Output the [X, Y] coordinate of the center of the cell containing the given text.  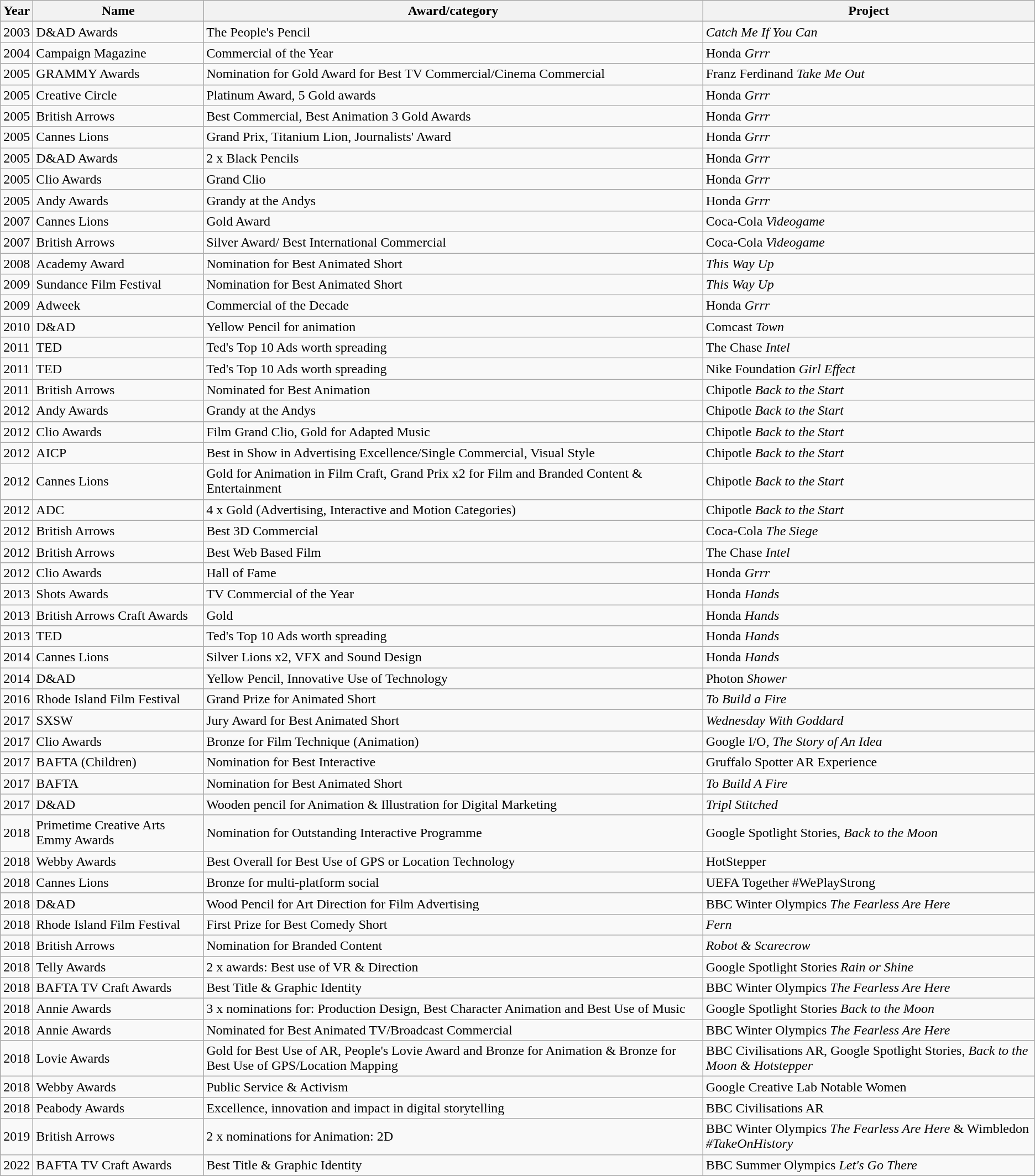
2008 [17, 264]
Coca-Cola The Siege [869, 531]
Gruffalo Spotter AR Experience [869, 762]
Grand Clio [453, 179]
2022 [17, 1165]
Nomination for Outstanding Interactive Programme [453, 833]
TV Commercial of the Year [453, 594]
Best in Show in Advertising Excellence/Single Commercial, Visual Style [453, 453]
Nominated for Best Animated TV/Broadcast Commercial [453, 1030]
Google I/O, The Story of An Idea [869, 741]
2 x awards: Best use of VR & Direction [453, 967]
2004 [17, 53]
ADC [118, 510]
Wood Pencil for Art Direction for Film Advertising [453, 903]
Wooden pencil for Animation & Illustration for Digital Marketing [453, 804]
2 x nominations for Animation: 2D [453, 1137]
Public Service & Activism [453, 1087]
Creative Circle [118, 95]
Comcast Town [869, 327]
2003 [17, 32]
Gold for Animation in Film Craft, Grand Prix x2 for Film and Branded Content & Entertainment [453, 481]
Nominated for Best Animation [453, 390]
Gold [453, 615]
Best Web Based Film [453, 552]
Telly Awards [118, 967]
BAFTA (Children) [118, 762]
Nomination for Best Interactive [453, 762]
To Build a Fire [869, 699]
Nomination for Gold Award for Best TV Commercial/Cinema Commercial [453, 74]
Grand Prix, Titanium Lion, Journalists' Award [453, 137]
2016 [17, 699]
First Prize for Best Comedy Short [453, 924]
British Arrows Craft Awards [118, 615]
BAFTA [118, 783]
UEFA Together #WePlayStrong [869, 882]
Photon Shower [869, 678]
Commercial of the Year [453, 53]
Google Creative Lab Notable Women [869, 1087]
Commercial of the Decade [453, 306]
BBC Civilisations AR [869, 1108]
Year [17, 11]
2010 [17, 327]
Franz Ferdinand Take Me Out [869, 74]
Peabody Awards [118, 1108]
Adweek [118, 306]
BBC Summer Olympics Let's Go There [869, 1165]
2019 [17, 1137]
Silver Award/ Best International Commercial [453, 242]
Yellow Pencil, Innovative Use of Technology [453, 678]
Nomination for Branded Content [453, 945]
Lovie Awards [118, 1058]
Tripl Stitched [869, 804]
Bronze for multi-platform social [453, 882]
Google Spotlight Stories Back to the Moon [869, 1009]
Jury Award for Best Animated Short [453, 720]
Gold Award [453, 221]
Excellence, innovation and impact in digital storytelling [453, 1108]
BBC Winter Olympics The Fearless Are Here & Wimbledon #TakeOnHistory [869, 1137]
Campaign Magazine [118, 53]
Grand Prize for Animated Short [453, 699]
Best 3D Commercial [453, 531]
To Build A Fire [869, 783]
Silver Lions x2, VFX and Sound Design [453, 657]
Academy Award [118, 264]
Project [869, 11]
Robot & Scarecrow [869, 945]
Bronze for Film Technique (Animation) [453, 741]
Sundance Film Festival [118, 285]
Wednesday With Goddard [869, 720]
HotStepper [869, 861]
Google Spotlight Stories, Back to the Moon [869, 833]
Google Spotlight Stories Rain or Shine [869, 967]
Gold for Best Use of AR, People's Lovie Award and Bronze for Animation & Bronze for Best Use of GPS/Location Mapping [453, 1058]
3 x nominations for: Production Design, Best Character Animation and Best Use of Music [453, 1009]
The People's Pencil [453, 32]
2 x Black Pencils [453, 158]
Fern [869, 924]
Yellow Pencil for animation [453, 327]
Film Grand Clio, Gold for Adapted Music [453, 432]
Hall of Fame [453, 573]
Best Commercial, Best Animation 3 Gold Awards [453, 116]
Nike Foundation Girl Effect [869, 369]
4 x Gold (Advertising, Interactive and Motion Categories) [453, 510]
AICP [118, 453]
Shots Awards [118, 594]
GRAMMY Awards [118, 74]
Catch Me If You Can [869, 32]
Best Overall for Best Use of GPS or Location Technology [453, 861]
Primetime Creative Arts Emmy Awards [118, 833]
Name [118, 11]
Award/category [453, 11]
SXSW [118, 720]
Platinum Award, 5 Gold awards [453, 95]
BBC Civilisations AR, Google Spotlight Stories, Back to the Moon & Hotstepper [869, 1058]
